Pinpoint the cell where the given text exists, returning its [X, Y] midpoint coordinate. 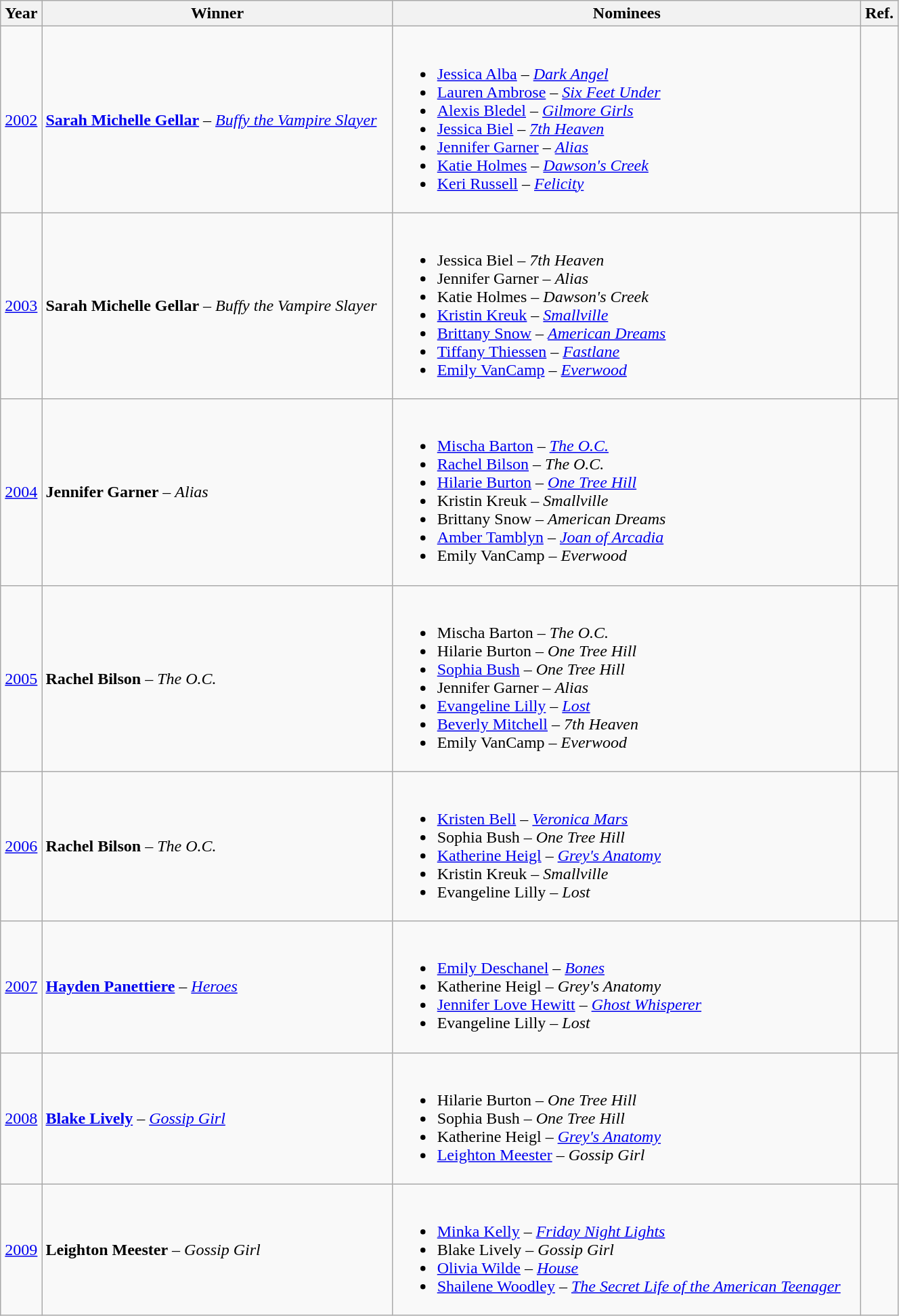
Leighton Meester – Gossip Girl [217, 1250]
2006 [22, 847]
2009 [22, 1250]
Jennifer Garner – Alias [217, 492]
Nominees [627, 14]
2004 [22, 492]
Year [22, 14]
Minka Kelly – Friday Night LightsBlake Lively – Gossip GirlOlivia Wilde – HouseShailene Woodley – The Secret Life of the American Teenager [627, 1250]
2003 [22, 306]
Winner [217, 14]
Ref. [879, 14]
2007 [22, 987]
Hayden Panettiere – Heroes [217, 987]
2005 [22, 679]
Emily Deschanel – BonesKatherine Heigl – Grey's AnatomyJennifer Love Hewitt – Ghost WhispererEvangeline Lilly – Lost [627, 987]
Blake Lively – Gossip Girl [217, 1118]
Hilarie Burton – One Tree HillSophia Bush – One Tree HillKatherine Heigl – Grey's AnatomyLeighton Meester – Gossip Girl [627, 1118]
2002 [22, 119]
2008 [22, 1118]
Kristen Bell – Veronica MarsSophia Bush – One Tree HillKatherine Heigl – Grey's AnatomyKristin Kreuk – SmallvilleEvangeline Lilly – Lost [627, 847]
